Locate the cell with the specified text and output its [x, y] center coordinate. 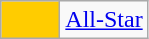
All-Star [104, 20]
